Determine the (x, y) coordinate at the center of the cell enclosing the given text.  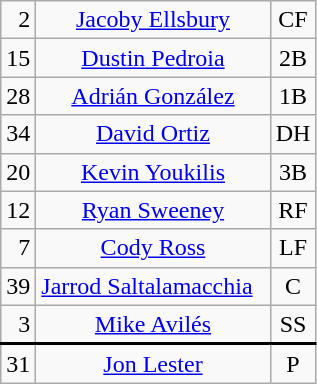
Ryan Sweeney (153, 210)
39 (18, 286)
Mike Avilés (153, 324)
15 (18, 58)
1B (293, 96)
2 (18, 20)
David Ortiz (153, 134)
12 (18, 210)
Jacoby Ellsbury (153, 20)
Dustin Pedroia (153, 58)
34 (18, 134)
Cody Ross (153, 248)
3 (18, 324)
28 (18, 96)
DH (293, 134)
20 (18, 172)
Adrián González (153, 96)
C (293, 286)
P (293, 364)
RF (293, 210)
31 (18, 364)
2B (293, 58)
Kevin Youkilis (153, 172)
Jarrod Saltalamacchia (153, 286)
LF (293, 248)
CF (293, 20)
3B (293, 172)
SS (293, 324)
Jon Lester (153, 364)
7 (18, 248)
